Determine the [X, Y] coordinate at the center of the cell enclosing the given text.  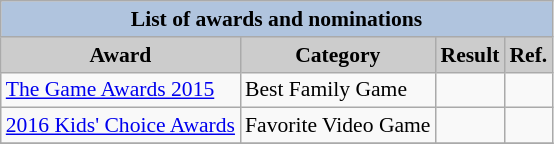
Award [120, 55]
List of awards and nominations [277, 19]
Result [470, 55]
The Game Awards 2015 [120, 90]
Favorite Video Game [338, 126]
2016 Kids' Choice Awards [120, 126]
Category [338, 55]
Best Family Game [338, 90]
Ref. [528, 55]
